Provide the [x, y] coordinate of the cell's center where the given text is located.  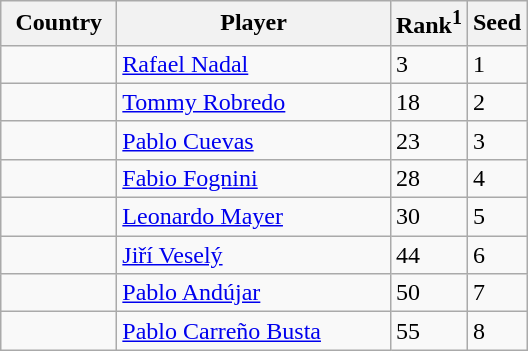
5 [496, 217]
Pablo Carreño Busta [254, 331]
50 [428, 293]
Rank1 [428, 24]
30 [428, 217]
28 [428, 178]
6 [496, 255]
7 [496, 293]
Tommy Robredo [254, 102]
Pablo Cuevas [254, 140]
44 [428, 255]
Leonardo Mayer [254, 217]
8 [496, 331]
Fabio Fognini [254, 178]
18 [428, 102]
Rafael Nadal [254, 64]
23 [428, 140]
1 [496, 64]
Country [59, 24]
2 [496, 102]
Player [254, 24]
Pablo Andújar [254, 293]
Seed [496, 24]
Jiří Veselý [254, 255]
55 [428, 331]
4 [496, 178]
